Extract the (X, Y) coordinate from the center of the cell holding the provided text.  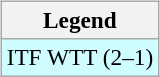
ITF WTT (2–1) (80, 57)
Legend (80, 20)
